Determine the [X, Y] coordinate at the center of the cell enclosing the given text.  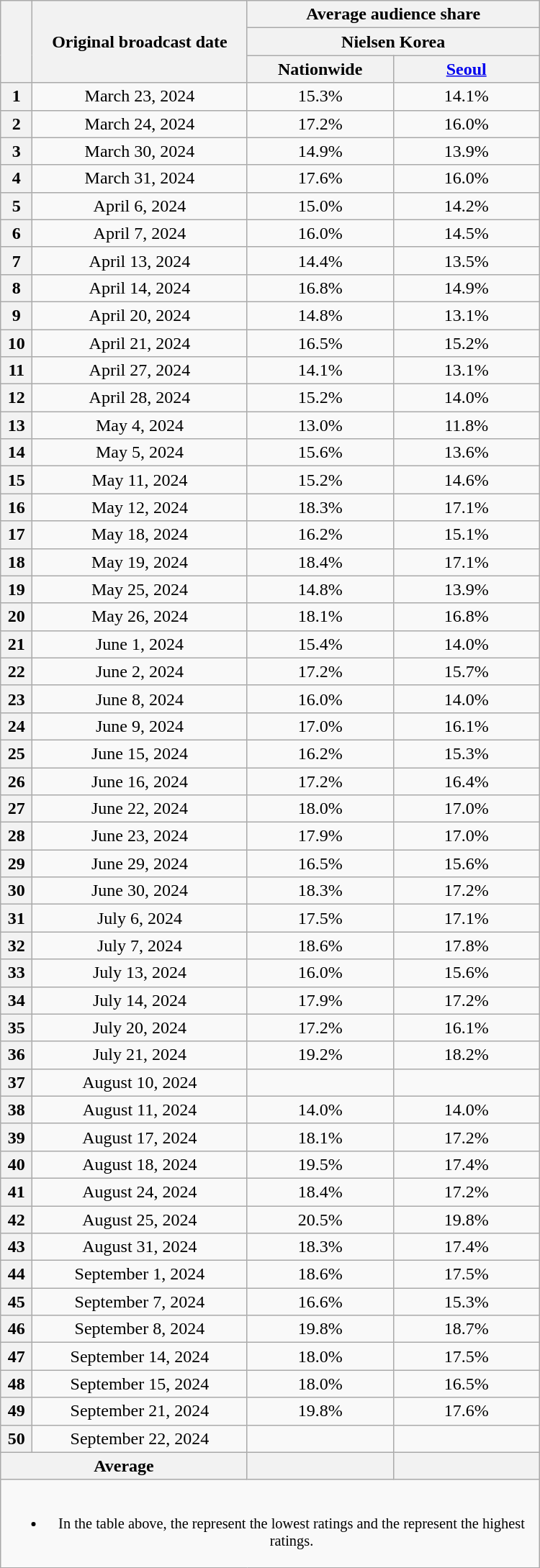
August 11, 2024 [140, 1110]
46 [17, 1329]
July 21, 2024 [140, 1055]
31 [17, 918]
20.5% [320, 1220]
August 17, 2024 [140, 1137]
April 27, 2024 [140, 371]
1 [17, 96]
August 10, 2024 [140, 1082]
September 15, 2024 [140, 1384]
13.0% [320, 425]
38 [17, 1110]
Nationwide [320, 69]
15 [17, 480]
July 7, 2024 [140, 946]
15.1% [467, 535]
May 26, 2024 [140, 617]
13 [17, 425]
May 4, 2024 [140, 425]
August 18, 2024 [140, 1164]
14.5% [467, 233]
Seoul [467, 69]
September 14, 2024 [140, 1356]
47 [17, 1356]
6 [17, 233]
15.0% [320, 206]
April 20, 2024 [140, 315]
14.2% [467, 206]
April 13, 2024 [140, 260]
19.5% [320, 1164]
March 23, 2024 [140, 96]
30 [17, 891]
44 [17, 1274]
April 7, 2024 [140, 233]
April 6, 2024 [140, 206]
March 31, 2024 [140, 178]
June 23, 2024 [140, 836]
37 [17, 1082]
Original broadcast date [140, 42]
May 12, 2024 [140, 507]
34 [17, 1000]
July 6, 2024 [140, 918]
23 [17, 699]
Average audience share [393, 14]
June 29, 2024 [140, 864]
16 [17, 507]
September 1, 2024 [140, 1274]
16.6% [320, 1302]
29 [17, 864]
48 [17, 1384]
March 30, 2024 [140, 151]
August 31, 2024 [140, 1247]
June 9, 2024 [140, 726]
26 [17, 781]
21 [17, 644]
April 21, 2024 [140, 343]
15.4% [320, 644]
2 [17, 124]
5 [17, 206]
August 25, 2024 [140, 1220]
17.8% [467, 946]
July 13, 2024 [140, 973]
45 [17, 1302]
41 [17, 1192]
19.2% [320, 1055]
May 19, 2024 [140, 562]
May 11, 2024 [140, 480]
25 [17, 753]
32 [17, 946]
50 [17, 1438]
18.7% [467, 1329]
June 1, 2024 [140, 644]
July 14, 2024 [140, 1000]
August 24, 2024 [140, 1192]
16.4% [467, 781]
43 [17, 1247]
April 14, 2024 [140, 288]
May 18, 2024 [140, 535]
14 [17, 453]
15.7% [467, 671]
20 [17, 617]
Nielsen Korea [393, 42]
11 [17, 371]
7 [17, 260]
8 [17, 288]
22 [17, 671]
September 21, 2024 [140, 1411]
24 [17, 726]
12 [17, 398]
18.2% [467, 1055]
28 [17, 836]
33 [17, 973]
39 [17, 1137]
3 [17, 151]
June 22, 2024 [140, 809]
September 22, 2024 [140, 1438]
13.5% [467, 260]
14.4% [320, 260]
Average [124, 1466]
In the table above, the represent the lowest ratings and the represent the highest ratings. [270, 1523]
17 [17, 535]
42 [17, 1220]
13.6% [467, 453]
18 [17, 562]
June 15, 2024 [140, 753]
September 7, 2024 [140, 1302]
11.8% [467, 425]
36 [17, 1055]
June 30, 2024 [140, 891]
March 24, 2024 [140, 124]
9 [17, 315]
June 16, 2024 [140, 781]
June 2, 2024 [140, 671]
September 8, 2024 [140, 1329]
19 [17, 589]
May 25, 2024 [140, 589]
June 8, 2024 [140, 699]
July 20, 2024 [140, 1028]
14.6% [467, 480]
10 [17, 343]
4 [17, 178]
April 28, 2024 [140, 398]
40 [17, 1164]
May 5, 2024 [140, 453]
27 [17, 809]
49 [17, 1411]
35 [17, 1028]
